Determine the (x, y) coordinate at the center of the cell enclosing the given text.  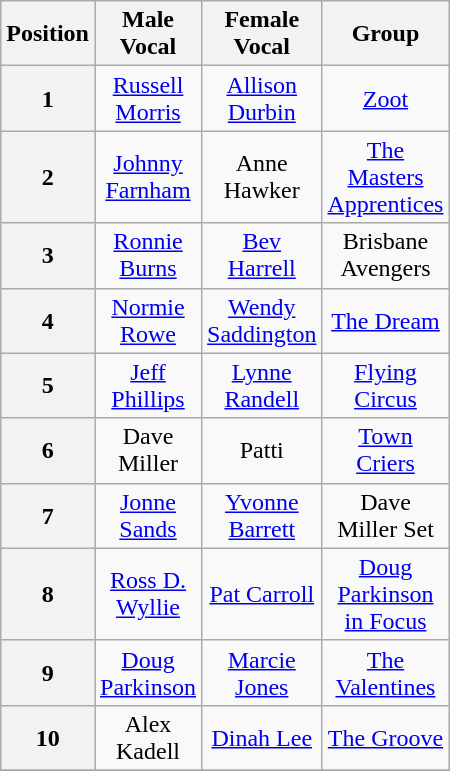
Patti (262, 450)
Flying Circus (386, 386)
10 (48, 738)
Marcie Jones (262, 672)
Ronnie Burns (148, 256)
Town Criers (386, 450)
The Groove (386, 738)
The Dream (386, 320)
Dave Miller Set (386, 516)
Anne Hawker (262, 177)
Lynne Randell (262, 386)
Pat Carroll (262, 594)
Doug Parkinson in Focus (386, 594)
9 (48, 672)
The Valentines (386, 672)
Doug Parkinson (148, 672)
Dave Miller (148, 450)
6 (48, 450)
Alex Kadell (148, 738)
5 (48, 386)
Russell Morris (148, 98)
Position (48, 34)
Ross D. Wyllie (148, 594)
Male Vocal (148, 34)
Dinah Lee (262, 738)
Zoot (386, 98)
Yvonne Barrett (262, 516)
Jonne Sands (148, 516)
Group (386, 34)
2 (48, 177)
4 (48, 320)
Allison Durbin (262, 98)
3 (48, 256)
Brisbane Avengers (386, 256)
Jeff Phillips (148, 386)
The Masters Apprentices (386, 177)
Johnny Farnham (148, 177)
1 (48, 98)
Normie Rowe (148, 320)
Wendy Saddington (262, 320)
8 (48, 594)
Bev Harrell (262, 256)
7 (48, 516)
Female Vocal (262, 34)
